Return (x, y) of the center of cell containing provided text 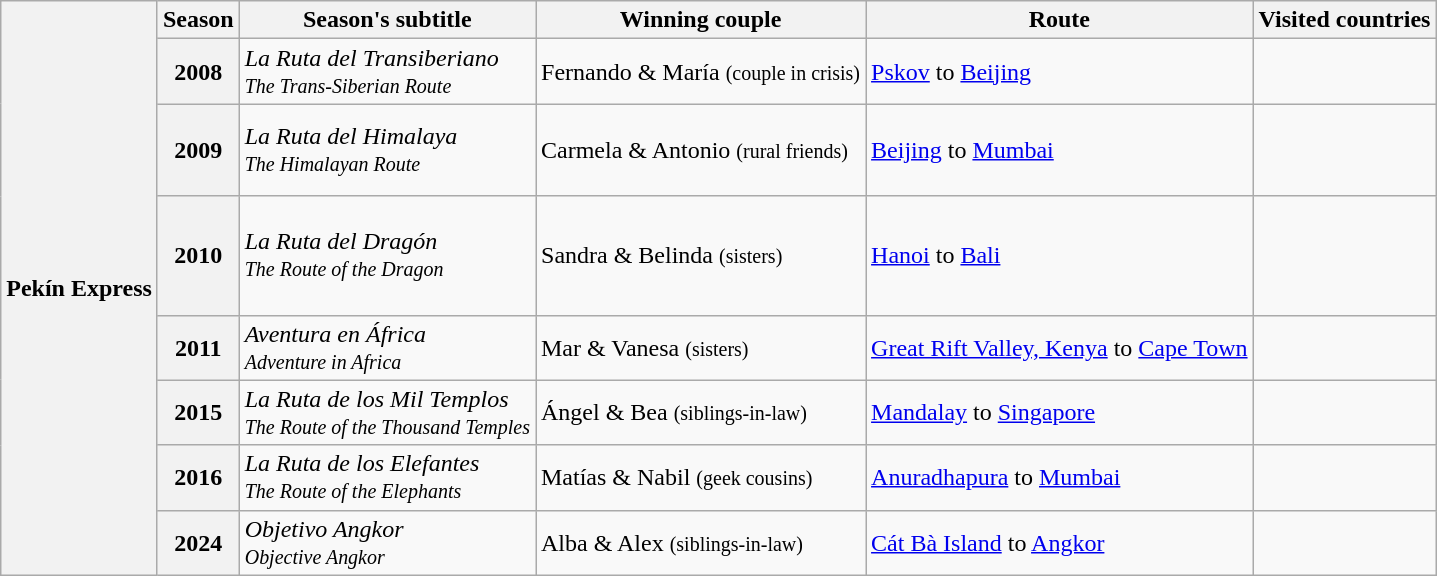
La Ruta del TransiberianoThe Trans-Siberian Route (387, 72)
Great Rift Valley, Kenya to Cape Town (1060, 348)
Winning couple (701, 20)
2010 (198, 256)
Objetivo AngkorObjective Angkor (387, 542)
Visited countries (1344, 20)
Beijing to Mumbai (1060, 150)
2008 (198, 72)
Anuradhapura to Mumbai (1060, 478)
La Ruta del DragónThe Route of the Dragon (387, 256)
Pekín Express (80, 288)
Hanoi to Bali (1060, 256)
Alba & Alex (siblings-in-law) (701, 542)
Matías & Nabil (geek cousins) (701, 478)
Mar & Vanesa (sisters) (701, 348)
La Ruta de los ElefantesThe Route of the Elephants (387, 478)
2016 (198, 478)
Carmela & Antonio (rural friends) (701, 150)
Route (1060, 20)
Season (198, 20)
Fernando & María (couple in crisis) (701, 72)
Pskov to Beijing (1060, 72)
2009 (198, 150)
2011 (198, 348)
Aventura en ÁfricaAdventure in Africa (387, 348)
Ángel & Bea (siblings-in-law) (701, 412)
La Ruta de los Mil TemplosThe Route of the Thousand Temples (387, 412)
2015 (198, 412)
Season's subtitle (387, 20)
Cát Bà Island to Angkor (1060, 542)
Sandra & Belinda (sisters) (701, 256)
La Ruta del HimalayaThe Himalayan Route (387, 150)
Mandalay to Singapore (1060, 412)
2024 (198, 542)
